Output the (x, y) coordinate of the center of the cell containing the given text.  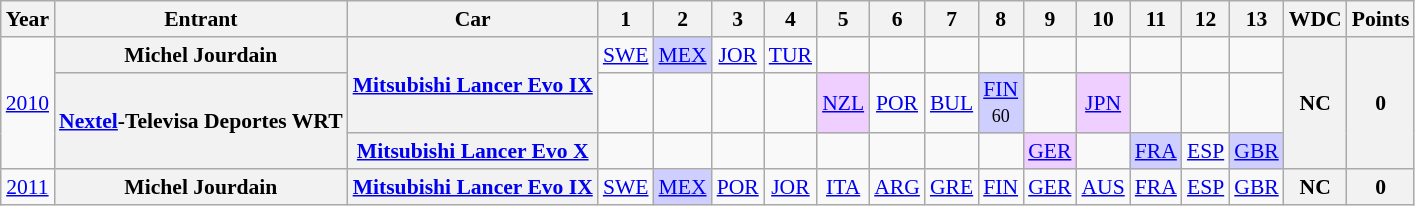
11 (1156, 19)
2011 (28, 187)
Nextel-Televisa Deportes WRT (201, 120)
12 (1206, 19)
4 (790, 19)
5 (843, 19)
Mitsubishi Lancer Evo X (473, 152)
BUL (952, 102)
ITA (843, 187)
2 (683, 19)
WDC (1316, 19)
NZL (843, 102)
7 (952, 19)
9 (1050, 19)
6 (897, 19)
ARG (897, 187)
GRE (952, 187)
1 (626, 19)
10 (1102, 19)
13 (1256, 19)
TUR (790, 55)
8 (1000, 19)
Entrant (201, 19)
Points (1381, 19)
FIN60 (1000, 102)
AUS (1102, 187)
JPN (1102, 102)
FIN (1000, 187)
3 (738, 19)
Car (473, 19)
2010 (28, 103)
Year (28, 19)
